From the cell containing the given text, extract its center point as [x, y] coordinate. 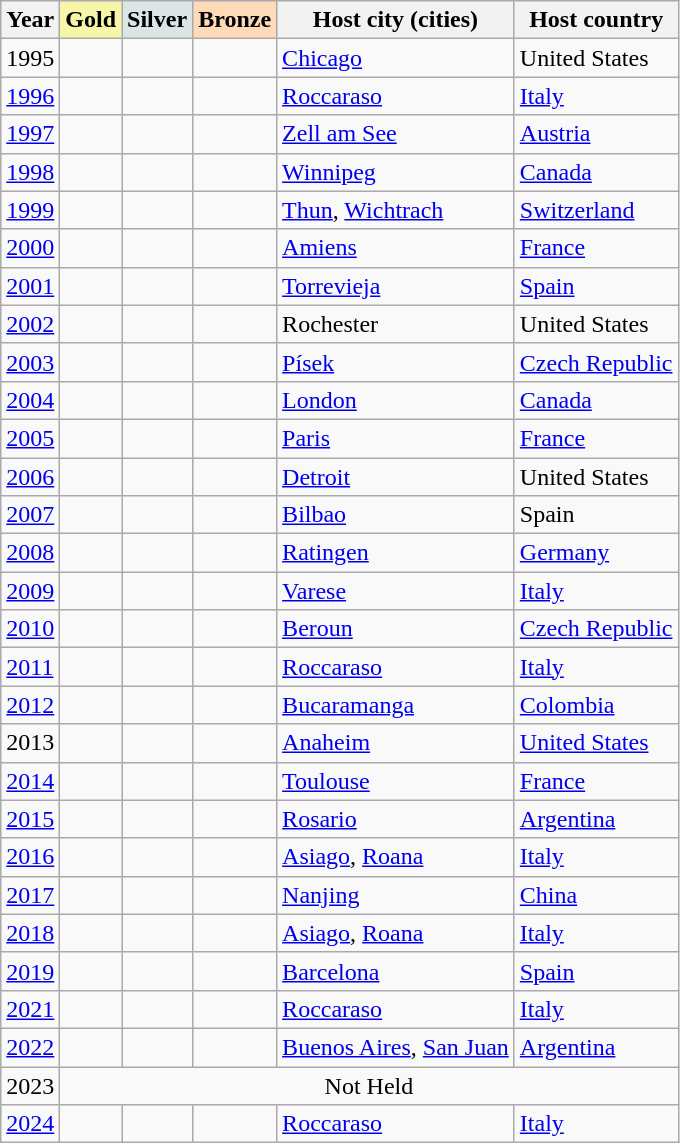
Toulouse [396, 781]
2010 [30, 629]
1998 [30, 172]
2023 [30, 1085]
London [396, 400]
Bilbao [396, 515]
2014 [30, 781]
2022 [30, 1047]
2024 [30, 1124]
Host city (cities) [396, 20]
2005 [30, 438]
Year [30, 20]
Chicago [396, 58]
2015 [30, 819]
Gold [91, 20]
2021 [30, 1009]
2013 [30, 743]
Silver [158, 20]
Colombia [596, 705]
2007 [30, 515]
2001 [30, 286]
Rosario [396, 819]
Bronze [235, 20]
Thun, Wichtrach [396, 210]
1996 [30, 96]
1999 [30, 210]
China [596, 895]
Germany [596, 553]
Varese [396, 591]
Anaheim [396, 743]
Host country [596, 20]
2019 [30, 971]
Zell am See [396, 134]
Austria [596, 134]
2018 [30, 933]
2004 [30, 400]
Písek [396, 362]
Nanjing [396, 895]
Switzerland [596, 210]
1995 [30, 58]
2009 [30, 591]
Beroun [396, 629]
Buenos Aires, San Juan [396, 1047]
Torrevieja [396, 286]
2000 [30, 248]
2011 [30, 667]
Not Held [369, 1085]
Barcelona [396, 971]
Rochester [396, 324]
2002 [30, 324]
2008 [30, 553]
1997 [30, 134]
Bucaramanga [396, 705]
Amiens [396, 248]
Ratingen [396, 553]
2006 [30, 477]
Detroit [396, 477]
Paris [396, 438]
Winnipeg [396, 172]
2003 [30, 362]
2017 [30, 895]
2012 [30, 705]
2016 [30, 857]
